Return the [x, y] coordinate for the center point of the cell that contains the specified text.  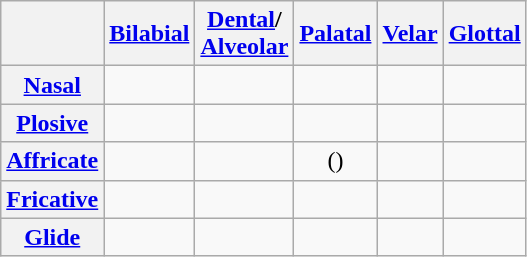
Bilabial [150, 34]
Glide [52, 237]
Velar [410, 34]
Glottal [484, 34]
Plosive [52, 123]
() [336, 161]
Nasal [52, 85]
Affricate [52, 161]
Palatal [336, 34]
Dental/Alveolar [244, 34]
Fricative [52, 199]
